Locate the cell with the specified text and output its (x, y) center coordinate. 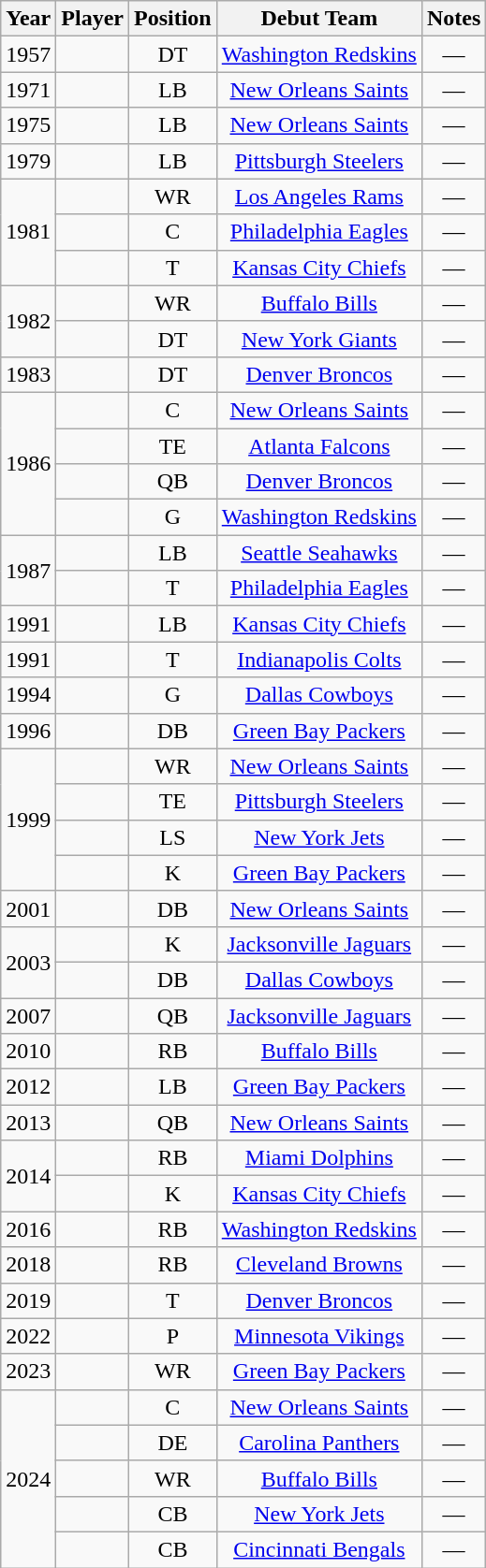
1979 (28, 161)
1994 (28, 695)
P (173, 1336)
Cincinnati Bengals (318, 1549)
Notes (453, 19)
1999 (28, 820)
Atlanta Falcons (318, 446)
Los Angeles Rams (318, 196)
Cleveland Browns (318, 1265)
Player (93, 19)
2018 (28, 1265)
Debut Team (318, 19)
2019 (28, 1300)
2014 (28, 1176)
Position (173, 19)
1982 (28, 321)
1996 (28, 731)
1981 (28, 232)
1986 (28, 463)
2012 (28, 1087)
2013 (28, 1123)
2016 (28, 1229)
LS (173, 837)
2024 (28, 1478)
DE (173, 1443)
2023 (28, 1372)
2010 (28, 1052)
1987 (28, 571)
1957 (28, 54)
Miami Dolphins (318, 1158)
2003 (28, 962)
Seattle Seahawks (318, 553)
2022 (28, 1336)
Indianapolis Colts (318, 660)
Minnesota Vikings (318, 1336)
Year (28, 19)
2001 (28, 908)
New York Giants (318, 339)
Carolina Panthers (318, 1443)
1975 (28, 125)
1971 (28, 90)
1983 (28, 374)
2007 (28, 1015)
